Provide the [x, y] coordinate of the cell's center where the given text is located.  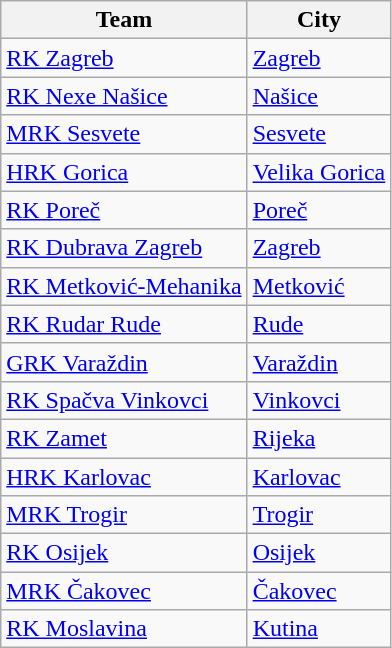
RK Nexe Našice [124, 96]
HRK Karlovac [124, 477]
RK Rudar Rude [124, 324]
RK Dubrava Zagreb [124, 248]
Sesvete [319, 134]
Metković [319, 286]
Velika Gorica [319, 172]
Team [124, 20]
RK Moslavina [124, 629]
City [319, 20]
Našice [319, 96]
GRK Varaždin [124, 362]
RK Spačva Vinkovci [124, 400]
Osijek [319, 553]
Rijeka [319, 438]
RK Poreč [124, 210]
RK Zamet [124, 438]
Karlovac [319, 477]
Čakovec [319, 591]
RK Zagreb [124, 58]
Rude [319, 324]
RK Osijek [124, 553]
RK Metković-Mehanika [124, 286]
MRK Sesvete [124, 134]
HRK Gorica [124, 172]
Trogir [319, 515]
MRK Trogir [124, 515]
Kutina [319, 629]
Poreč [319, 210]
Vinkovci [319, 400]
MRK Čakovec [124, 591]
Varaždin [319, 362]
